Provide the [x, y] coordinate of the cell's center where the given text is located.  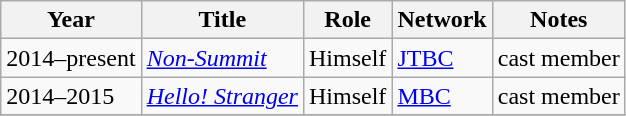
Role [347, 20]
2014–present [71, 58]
Year [71, 20]
Title [222, 20]
Non-Summit [222, 58]
Hello! Stranger [222, 96]
Notes [558, 20]
JTBC [442, 58]
2014–2015 [71, 96]
MBC [442, 96]
Network [442, 20]
